Locate the cell with the specified text and output its (X, Y) center coordinate. 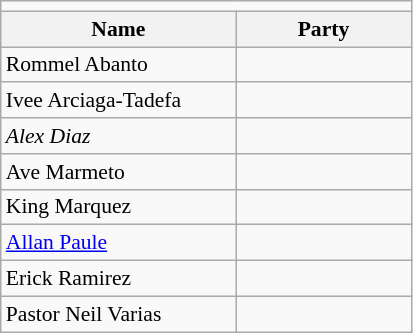
Allan Paule (118, 243)
Ave Marmeto (118, 172)
Alex Diaz (118, 136)
King Marquez (118, 207)
Party (324, 29)
Pastor Neil Varias (118, 314)
Ivee Arciaga-Tadefa (118, 101)
Name (118, 29)
Rommel Abanto (118, 65)
Erick Ramirez (118, 279)
